Identify which cell holds the provided text, then report its (X, Y) central coordinate. 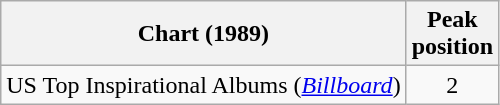
2 (452, 85)
US Top Inspirational Albums (Billboard) (204, 85)
Peakposition (452, 34)
Chart (1989) (204, 34)
